Pinpoint the cell where the given text exists, returning its [x, y] midpoint coordinate. 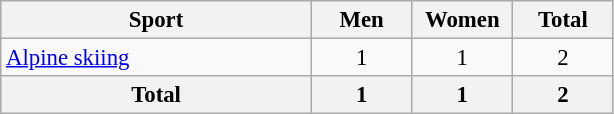
Men [362, 20]
Alpine skiing [156, 58]
Women [462, 20]
Sport [156, 20]
